Return (x, y) of the center of cell containing provided text 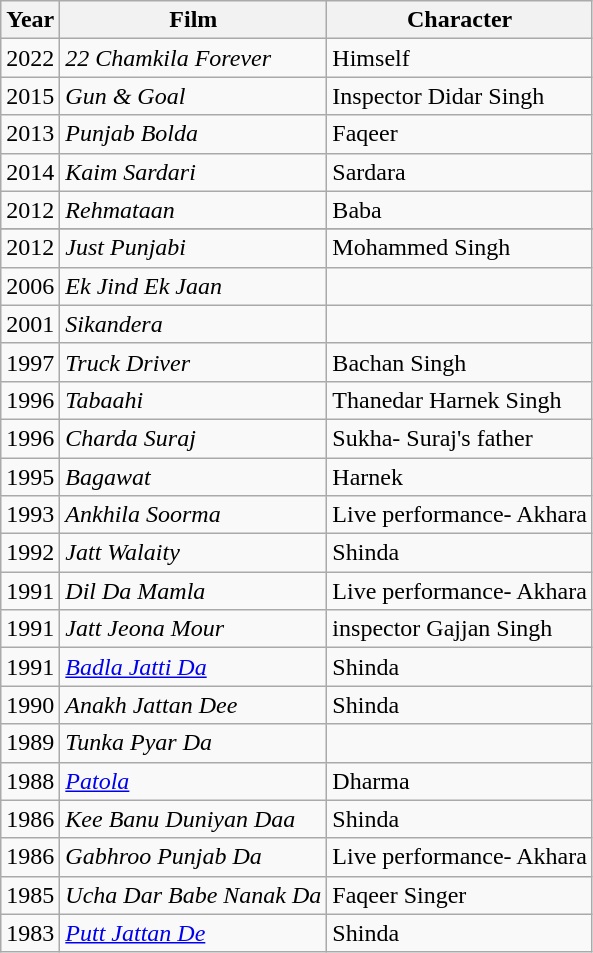
Badla Jatti Da (194, 667)
1990 (30, 705)
Faqeer Singer (460, 895)
2015 (30, 96)
Jatt Jeona Mour (194, 629)
Patola (194, 781)
inspector Gajjan Singh (460, 629)
Inspector Didar Singh (460, 96)
1993 (30, 515)
Ucha Dar Babe Nanak Da (194, 895)
Kaim Sardari (194, 172)
2006 (30, 286)
Tabaahi (194, 400)
Just Punjabi (194, 248)
Punjab Bolda (194, 134)
Rehmataan (194, 210)
Year (30, 20)
2014 (30, 172)
2022 (30, 58)
Gun & Goal (194, 96)
1997 (30, 362)
Kee Banu Duniyan Daa (194, 819)
Jatt Walaity (194, 553)
Gabhroo Punjab Da (194, 857)
Dharma (460, 781)
Bagawat (194, 477)
Anakh Jattan Dee (194, 705)
Character (460, 20)
Himself (460, 58)
2001 (30, 324)
Bachan Singh (460, 362)
1992 (30, 553)
Sukha- Suraj's father (460, 438)
Film (194, 20)
Harnek (460, 477)
Charda Suraj (194, 438)
Sikandera (194, 324)
1985 (30, 895)
Sardara (460, 172)
Mohammed Singh (460, 248)
Dil Da Mamla (194, 591)
Tunka Pyar Da (194, 743)
1989 (30, 743)
Ankhila Soorma (194, 515)
Baba (460, 210)
2013 (30, 134)
Putt Jattan De (194, 933)
22 Chamkila Forever (194, 58)
Truck Driver (194, 362)
1988 (30, 781)
1983 (30, 933)
Ek Jind Ek Jaan (194, 286)
Thanedar Harnek Singh (460, 400)
1995 (30, 477)
Faqeer (460, 134)
